For the text-containing cell, return its midpoint in (x, y) coordinate format. 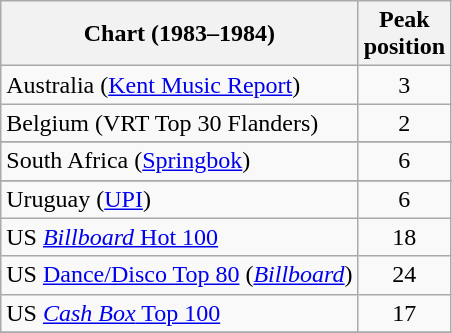
2 (404, 123)
24 (404, 275)
18 (404, 237)
South Africa (Springbok) (180, 161)
US Cash Box Top 100 (180, 313)
Peakposition (404, 34)
Belgium (VRT Top 30 Flanders) (180, 123)
US Billboard Hot 100 (180, 237)
US Dance/Disco Top 80 (Billboard) (180, 275)
17 (404, 313)
3 (404, 85)
Uruguay (UPI) (180, 199)
Chart (1983–1984) (180, 34)
Australia (Kent Music Report) (180, 85)
